From the cell containing the given text, extract its center point as [x, y] coordinate. 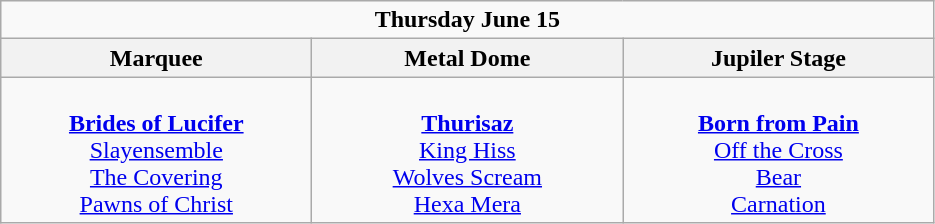
Born from Pain Off the Cross Bear Carnation [778, 150]
Metal Dome [468, 58]
Jupiler Stage [778, 58]
Brides of Lucifer Slayensemble The Covering Pawns of Christ [156, 150]
Marquee [156, 58]
Thurisaz King Hiss Wolves Scream Hexa Mera [468, 150]
Thursday June 15 [468, 20]
